Provide the [X, Y] coordinate of the cell's center where the given text is located.  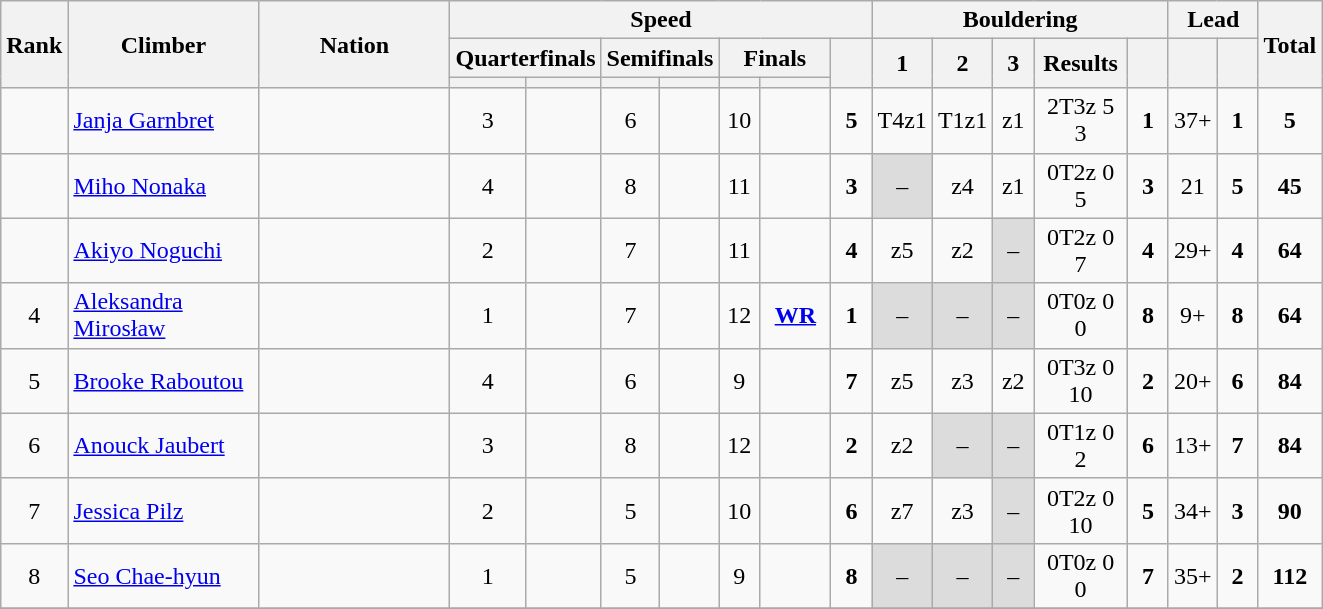
Semifinals [660, 58]
Anouck Jaubert [164, 446]
Rank [34, 44]
Brooke Raboutou [164, 380]
45 [1290, 186]
21 [1192, 186]
Seo Chae-hyun [164, 576]
T4z1 [902, 120]
T1z1 [962, 120]
Total [1290, 44]
0T2z 0 7 [1081, 250]
13+ [1192, 446]
Miho Nonaka [164, 186]
0T2z 0 5 [1081, 186]
35+ [1192, 576]
0T1z 0 2 [1081, 446]
Jessica Pilz [164, 510]
WR [796, 316]
Lead [1213, 20]
Quarterfinals [526, 58]
29+ [1192, 250]
Speed [661, 20]
Finals [775, 58]
34+ [1192, 510]
112 [1290, 576]
Aleksandra Mirosław [164, 316]
9+ [1192, 316]
0T2z 0 10 [1081, 510]
20+ [1192, 380]
Akiyo Noguchi [164, 250]
Results [1081, 64]
2T3z 5 3 [1081, 120]
z7 [902, 510]
90 [1290, 510]
Climber [164, 44]
Janja Garnbret [164, 120]
Bouldering [1020, 20]
Nation [354, 44]
0T3z 0 10 [1081, 380]
37+ [1192, 120]
z4 [962, 186]
